Return (x, y) of the center of cell containing provided text 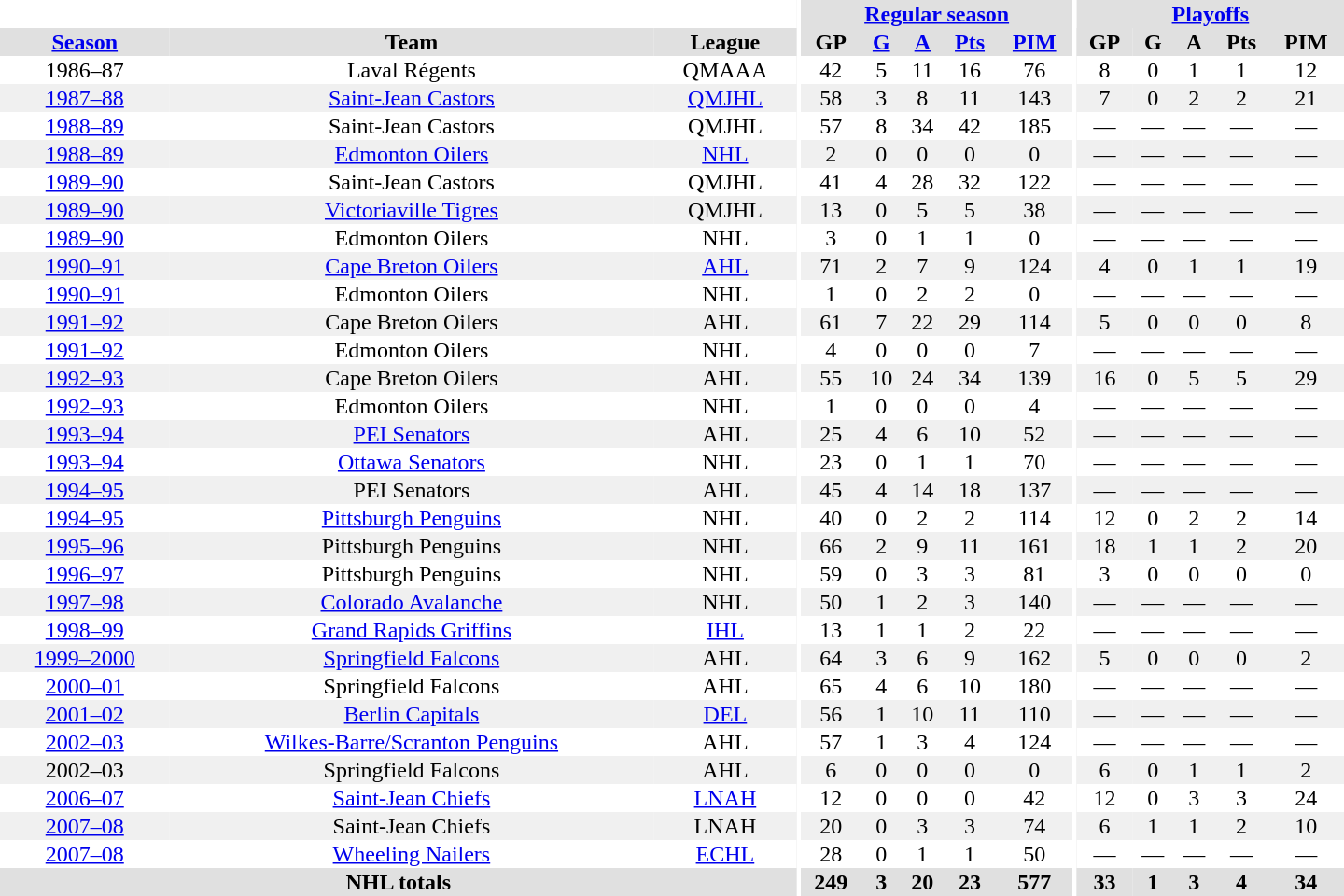
139 (1034, 378)
64 (831, 658)
QMAAA (724, 70)
Wheeling Nailers (413, 854)
1986–87 (85, 70)
38 (1034, 210)
81 (1034, 574)
2001–02 (85, 714)
2006–07 (85, 798)
32 (969, 182)
140 (1034, 602)
Playoffs (1211, 14)
ECHL (724, 854)
577 (1034, 882)
33 (1105, 882)
122 (1034, 182)
110 (1034, 714)
19 (1307, 266)
Laval Régents (413, 70)
162 (1034, 658)
58 (831, 98)
IHL (724, 630)
1987–88 (85, 98)
1998–99 (85, 630)
21 (1307, 98)
Regular season (936, 14)
40 (831, 518)
59 (831, 574)
52 (1034, 434)
61 (831, 322)
71 (831, 266)
25 (831, 434)
161 (1034, 546)
League (724, 42)
Wilkes-Barre/Scranton Penguins (413, 742)
Berlin Capitals (413, 714)
NHL totals (399, 882)
55 (831, 378)
Team (413, 42)
Victoriaville Tigres (413, 210)
143 (1034, 98)
249 (831, 882)
180 (1034, 686)
76 (1034, 70)
70 (1034, 462)
Grand Rapids Griffins (413, 630)
65 (831, 686)
56 (831, 714)
45 (831, 490)
1996–97 (85, 574)
1997–98 (85, 602)
Season (85, 42)
Colorado Avalanche (413, 602)
137 (1034, 490)
2000–01 (85, 686)
DEL (724, 714)
1995–96 (85, 546)
66 (831, 546)
74 (1034, 826)
1999–2000 (85, 658)
185 (1034, 126)
41 (831, 182)
Ottawa Senators (413, 462)
